Extract the [x, y] coordinate from the center of the cell holding the provided text.  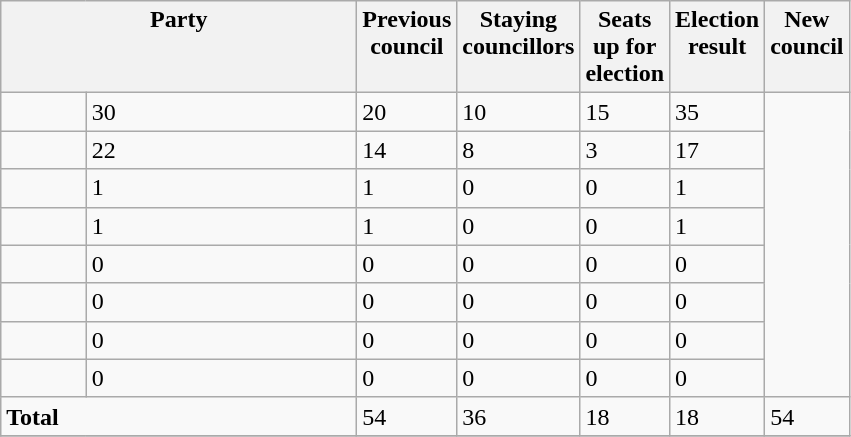
Previous council [407, 47]
New council [807, 47]
10 [518, 112]
15 [625, 112]
20 [407, 112]
22 [222, 150]
Party [179, 47]
Election result [718, 47]
3 [625, 150]
Staying councillors [518, 47]
Seats up for election [625, 47]
Total [179, 416]
14 [407, 150]
17 [718, 150]
35 [718, 112]
36 [518, 416]
30 [222, 112]
8 [518, 150]
